Locate the cell with the specified text and output its [x, y] center coordinate. 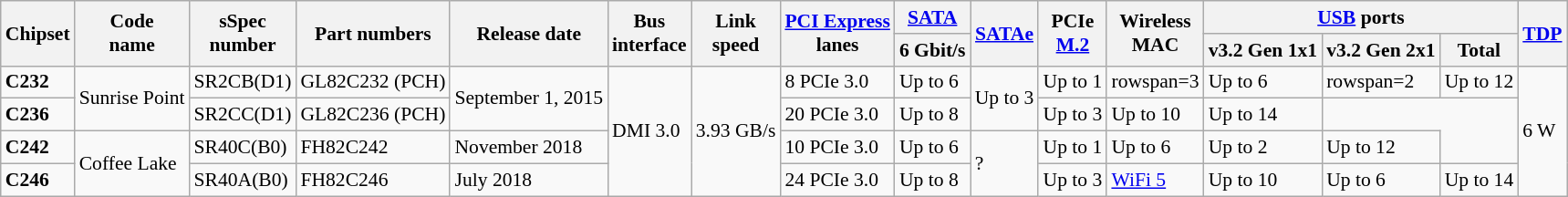
PCIeM.2 [1073, 33]
FH82C246 [372, 180]
FH82C242 [372, 148]
DMI 3.0 [649, 130]
GL82C236 (PCH) [372, 115]
SR2CC(D1) [243, 115]
sSpecnumber [243, 33]
SATA [932, 17]
TDP [1542, 33]
Chipset [38, 33]
Linkspeed [736, 33]
GL82C232 (PCH) [372, 82]
? [1005, 164]
rowspan=3 [1155, 82]
3.93 GB/s [736, 130]
Part numbers [372, 33]
Total [1480, 50]
Coffee Lake [132, 164]
Businterface [649, 33]
6 Gbit/s [932, 50]
WirelessMAC [1155, 33]
Release date [529, 33]
SR40C(B0) [243, 148]
SR2CB(D1) [243, 82]
20 PCIe 3.0 [837, 115]
SATAe [1005, 33]
November 2018 [529, 148]
Codename [132, 33]
C232 [38, 82]
rowspan=2 [1381, 82]
24 PCIe 3.0 [837, 180]
Sunrise Point [132, 98]
SR40A(B0) [243, 180]
Up to 2 [1262, 148]
USB ports [1361, 17]
July 2018 [529, 180]
PCI Expresslanes [837, 33]
C242 [38, 148]
8 PCIe 3.0 [837, 82]
September 1, 2015 [529, 98]
C246 [38, 180]
C236 [38, 115]
v3.2 Gen 2x1 [1381, 50]
6 W [1542, 130]
v3.2 Gen 1x1 [1262, 50]
WiFi 5 [1155, 180]
10 PCIe 3.0 [837, 148]
